Determine the [x, y] coordinate at the center of the cell enclosing the given text.  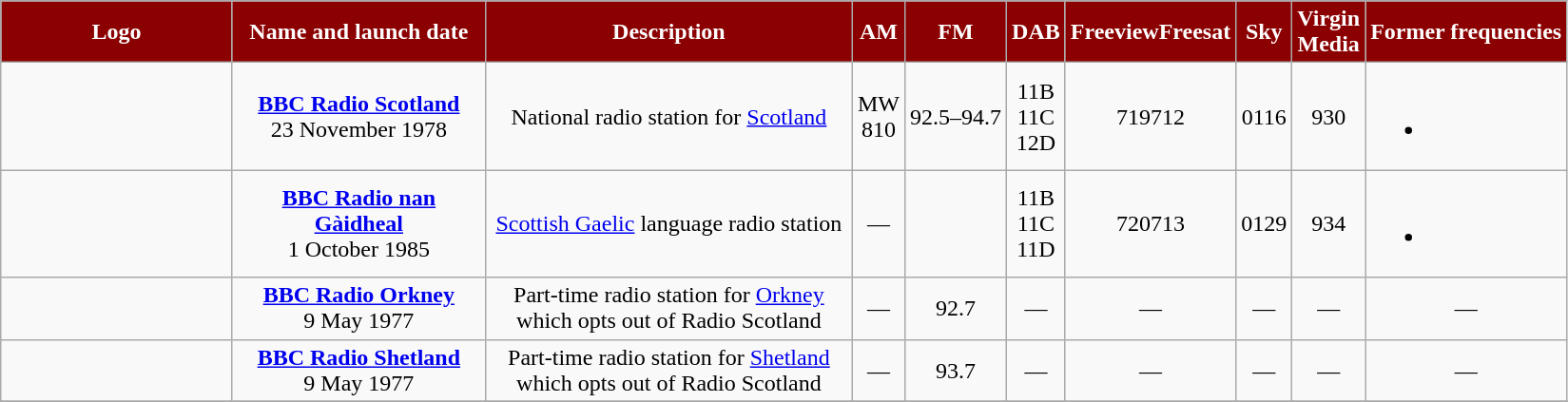
FM [955, 32]
MW810 [879, 116]
AM [879, 32]
934 [1329, 224]
DAB [1036, 32]
0129 [1265, 224]
719712 [1151, 116]
Sky [1265, 32]
720713 [1151, 224]
Name and launch date [358, 32]
11B11C12D [1036, 116]
National radio station for Scotland [668, 116]
Part-time radio station for Orkney which opts out of Radio Scotland [668, 308]
930 [1329, 116]
92.7 [955, 308]
BBC Radio Scotland23 November 1978 [358, 116]
Scottish Gaelic language radio station [668, 224]
BBC Radio Shetland9 May 1977 [358, 371]
Former frequencies [1466, 32]
BBC Radio nan Gàidheal1 October 1985 [358, 224]
VirginMedia [1329, 32]
Part-time radio station for Shetland which opts out of Radio Scotland [668, 371]
92.5–94.7 [955, 116]
Description [668, 32]
BBC Radio Orkney9 May 1977 [358, 308]
0116 [1265, 116]
Logo [117, 32]
11B11C11D [1036, 224]
93.7 [955, 371]
FreeviewFreesat [1151, 32]
